Locate the cell with the specified text and output its [x, y] center coordinate. 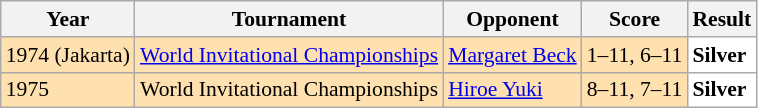
8–11, 7–11 [635, 90]
Result [722, 19]
Tournament [289, 19]
Year [68, 19]
1–11, 6–11 [635, 55]
1974 (Jakarta) [68, 55]
Margaret Beck [512, 55]
Score [635, 19]
Opponent [512, 19]
1975 [68, 90]
Hiroe Yuki [512, 90]
